Provide the [x, y] coordinate of the cell's center where the given text is located.  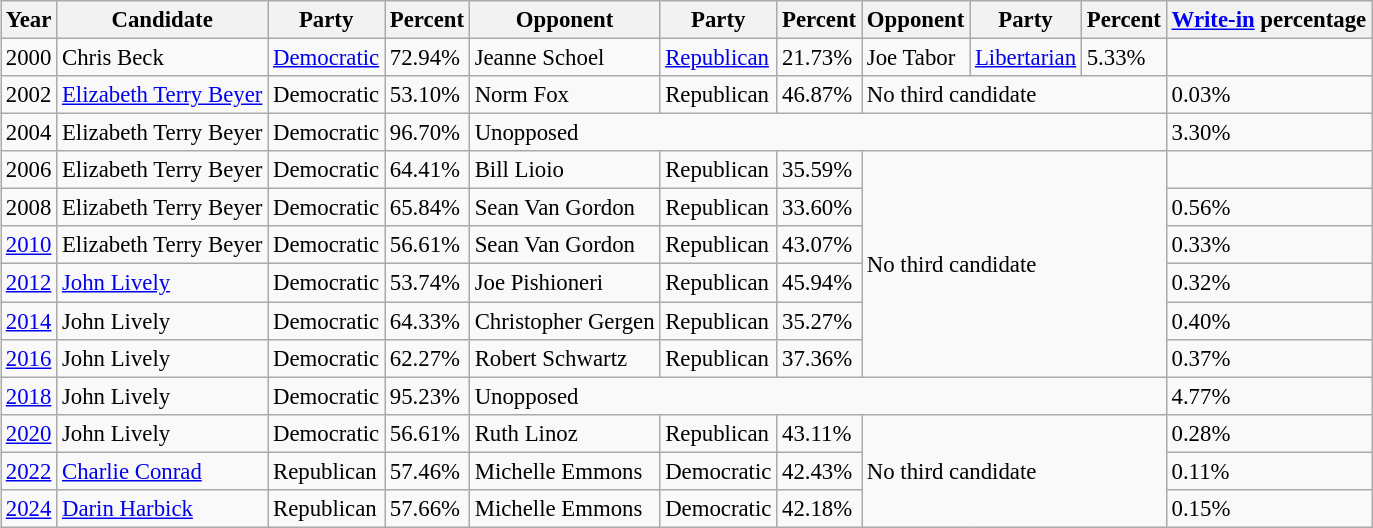
43.11% [820, 433]
2012 [28, 283]
2014 [28, 321]
0.28% [1268, 433]
Robert Schwartz [564, 358]
Darin Harbick [162, 508]
2018 [28, 396]
43.07% [820, 245]
4.77% [1268, 396]
72.94% [428, 57]
Year [28, 20]
2022 [28, 471]
53.10% [428, 95]
57.46% [428, 471]
2010 [28, 245]
96.70% [428, 133]
45.94% [820, 283]
0.56% [1268, 208]
21.73% [820, 57]
Chris Beck [162, 57]
0.03% [1268, 95]
Christopher Gergen [564, 321]
35.59% [820, 170]
62.27% [428, 358]
Charlie Conrad [162, 471]
Candidate [162, 20]
0.32% [1268, 283]
5.33% [1124, 57]
64.33% [428, 321]
42.43% [820, 471]
95.23% [428, 396]
Norm Fox [564, 95]
0.15% [1268, 508]
53.74% [428, 283]
2024 [28, 508]
Ruth Linoz [564, 433]
0.40% [1268, 321]
Write-in percentage [1268, 20]
65.84% [428, 208]
57.66% [428, 508]
35.27% [820, 321]
64.41% [428, 170]
Libertarian [1026, 57]
2002 [28, 95]
2020 [28, 433]
Jeanne Schoel [564, 57]
42.18% [820, 508]
0.37% [1268, 358]
2006 [28, 170]
2000 [28, 57]
2016 [28, 358]
0.33% [1268, 245]
46.87% [820, 95]
2004 [28, 133]
Bill Lioio [564, 170]
2008 [28, 208]
0.11% [1268, 471]
3.30% [1268, 133]
Joe Tabor [916, 57]
37.36% [820, 358]
Joe Pishioneri [564, 283]
33.60% [820, 208]
